Pinpoint the cell where the given text exists, returning its (x, y) midpoint coordinate. 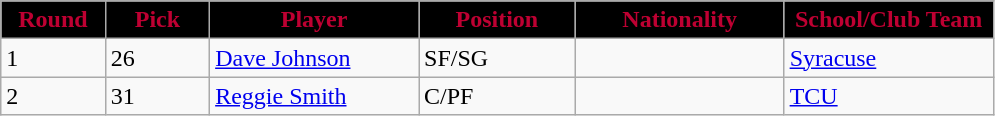
1 (53, 58)
Reggie Smith (314, 96)
Nationality (680, 20)
School/Club Team (888, 20)
Dave Johnson (314, 58)
2 (53, 96)
Pick (157, 20)
Syracuse (888, 58)
26 (157, 58)
C/PF (498, 96)
SF/SG (498, 58)
TCU (888, 96)
31 (157, 96)
Position (498, 20)
Player (314, 20)
Round (53, 20)
